For the text-containing cell, return its midpoint in (X, Y) coordinate format. 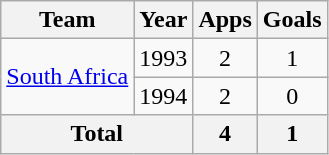
Apps (225, 20)
4 (225, 134)
0 (292, 96)
1993 (164, 58)
1994 (164, 96)
Total (97, 134)
Team (68, 20)
Goals (292, 20)
South Africa (68, 77)
Year (164, 20)
